Output the [X, Y] coordinate of the center of the cell containing the given text.  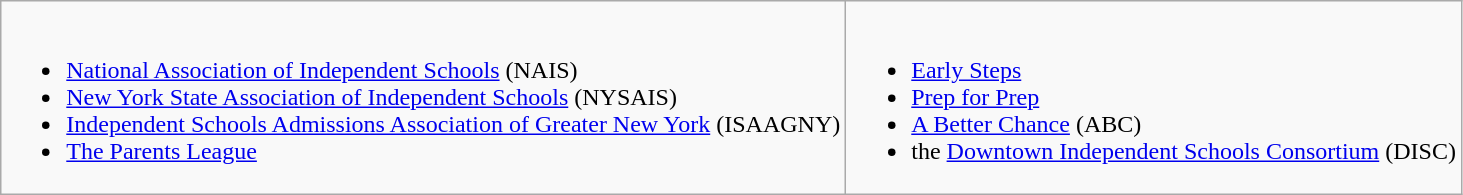
Early StepsPrep for PrepA Better Chance (ABC)the Downtown Independent Schools Consortium (DISC) [1154, 98]
